From the cell containing the given text, extract its center point as [X, Y] coordinate. 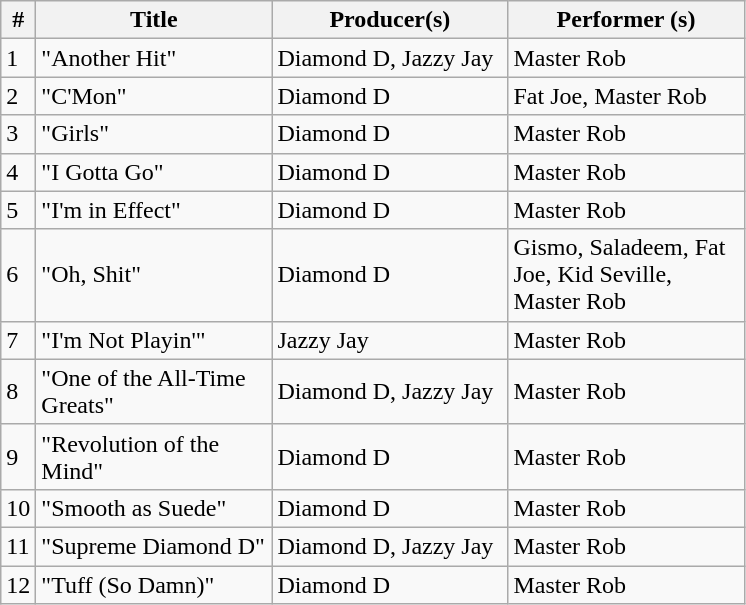
11 [18, 546]
Jazzy Jay [390, 340]
"Supreme Diamond D" [154, 546]
"C'Mon" [154, 96]
Producer(s) [390, 20]
1 [18, 58]
4 [18, 172]
8 [18, 392]
Gismo, Saladeem, Fat Joe, Kid Seville, Master Rob [626, 275]
9 [18, 456]
"Oh, Shit" [154, 275]
"I Gotta Go" [154, 172]
6 [18, 275]
"Smooth as Suede" [154, 508]
2 [18, 96]
"Revolution of the Mind" [154, 456]
"I'm Not Playin'" [154, 340]
5 [18, 210]
"I'm in Effect" [154, 210]
Fat Joe, Master Rob [626, 96]
10 [18, 508]
12 [18, 585]
Performer (s) [626, 20]
"Girls" [154, 134]
3 [18, 134]
Title [154, 20]
"One of the All-Time Greats" [154, 392]
7 [18, 340]
"Another Hit" [154, 58]
"Tuff (So Damn)" [154, 585]
# [18, 20]
